Locate the cell with the specified text and output its (x, y) center coordinate. 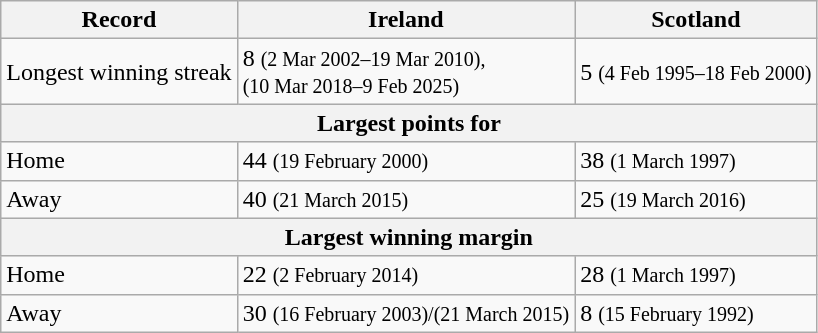
38 (1 March 1997) (696, 161)
Longest winning streak (119, 72)
8 (2 Mar 2002–19 Mar 2010),(10 Mar 2018–9 Feb 2025) (406, 72)
40 (21 March 2015) (406, 199)
25 (19 March 2016) (696, 199)
22 (2 February 2014) (406, 275)
Largest winning margin (409, 237)
Scotland (696, 20)
Ireland (406, 20)
8 (15 February 1992) (696, 313)
30 (16 February 2003)/(21 March 2015) (406, 313)
5 (4 Feb 1995–18 Feb 2000) (696, 72)
Record (119, 20)
44 (19 February 2000) (406, 161)
Largest points for (409, 123)
28 (1 March 1997) (696, 275)
